Identify which cell holds the provided text, then report its (X, Y) central coordinate. 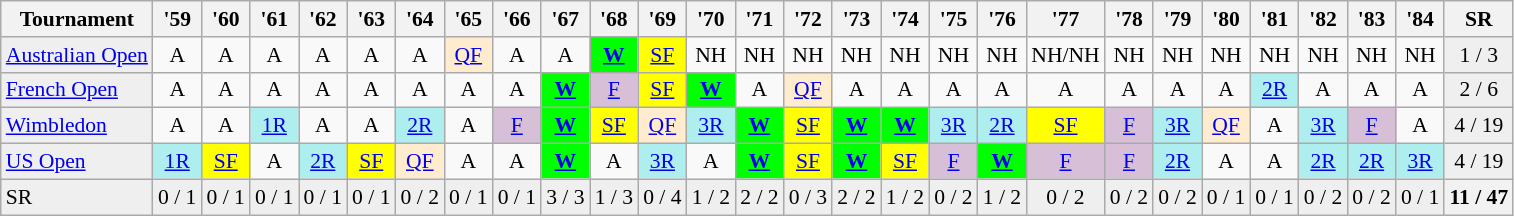
French Open (77, 90)
'66 (518, 19)
0 / 4 (662, 197)
'83 (1372, 19)
3 / 3 (566, 197)
'74 (906, 19)
Wimbledon (77, 126)
'79 (1178, 19)
'84 (1420, 19)
'70 (712, 19)
'77 (1065, 19)
'78 (1130, 19)
'63 (372, 19)
'82 (1324, 19)
'71 (760, 19)
'72 (808, 19)
'76 (1002, 19)
'67 (566, 19)
Tournament (77, 19)
0 / 3 (808, 197)
'62 (322, 19)
11 / 47 (1478, 197)
'73 (856, 19)
'64 (420, 19)
'69 (662, 19)
'60 (226, 19)
'81 (1274, 19)
NH/NH (1065, 55)
Australian Open (77, 55)
'65 (468, 19)
'59 (178, 19)
US Open (77, 162)
'68 (614, 19)
'80 (1226, 19)
2 / 6 (1478, 90)
'61 (274, 19)
'75 (954, 19)
